For the text-containing cell, return its midpoint in [x, y] coordinate format. 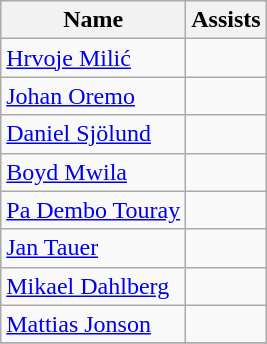
Mikael Dahlberg [94, 286]
Hrvoje Milić [94, 58]
Name [94, 20]
Pa Dembo Touray [94, 210]
Johan Oremo [94, 96]
Jan Tauer [94, 248]
Mattias Jonson [94, 324]
Boyd Mwila [94, 172]
Assists [226, 20]
Daniel Sjölund [94, 134]
